Search for the cell housing the specified text and yield its (x, y) center coordinate. 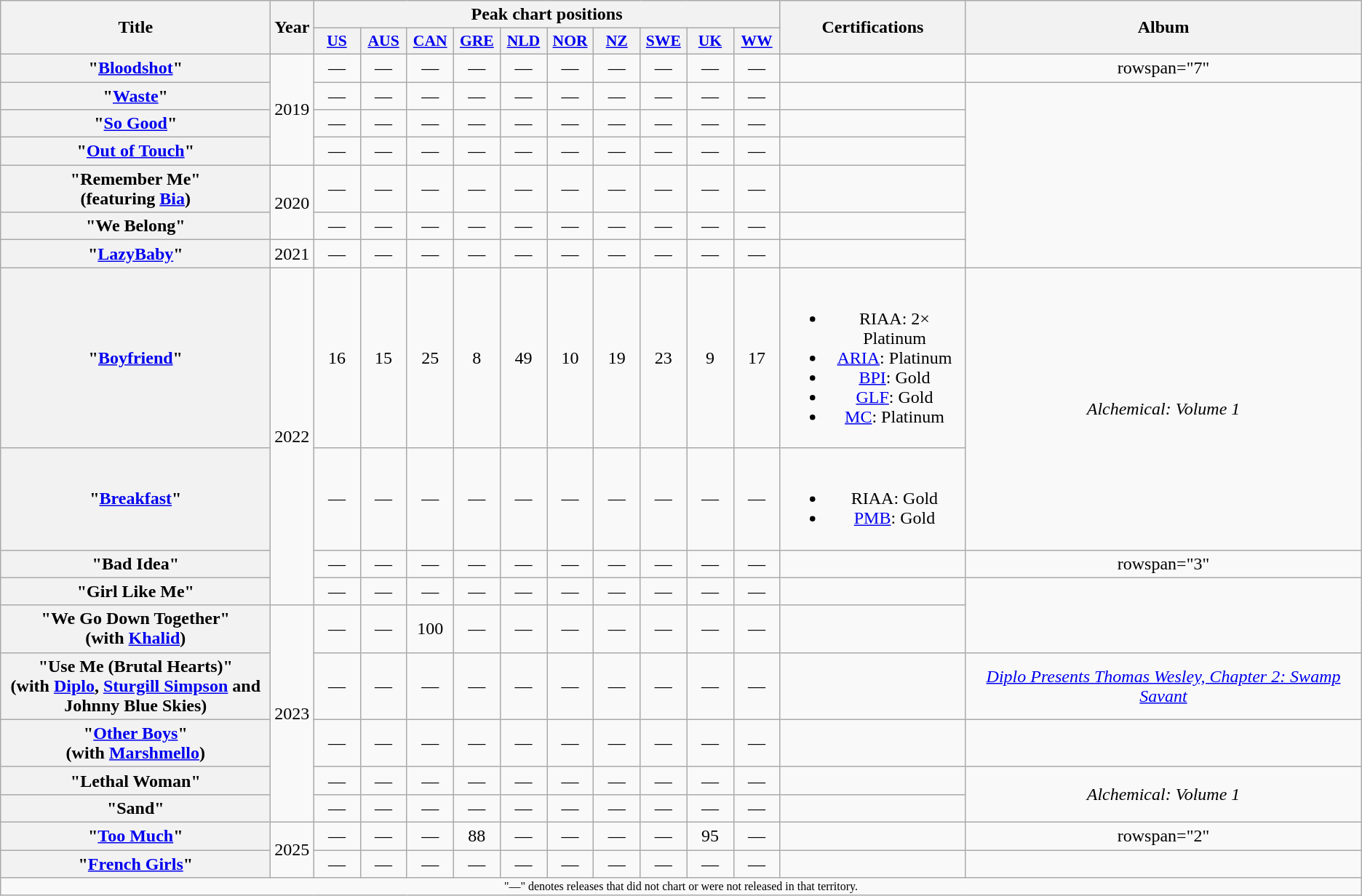
CAN (430, 41)
rowspan="2" (1163, 836)
2020 (292, 202)
"Breakfast" (135, 499)
2022 (292, 436)
Peak chart positions (547, 15)
NOR (570, 41)
2025 (292, 849)
rowspan="3" (1163, 564)
"We Go Down Together"(with Khalid) (135, 628)
"Waste" (135, 95)
Diplo Presents Thomas Wesley, Chapter 2: Swamp Savant (1163, 686)
RIAA: 2× PlatinumARIA: PlatinumBPI: GoldGLF: GoldMC: Platinum (873, 358)
"Bloodshot" (135, 68)
UK (710, 41)
US (337, 41)
Title (135, 28)
9 (710, 358)
"Bad Idea" (135, 564)
"Out of Touch" (135, 151)
23 (664, 358)
Certifications (873, 28)
"French Girls" (135, 863)
15 (383, 358)
95 (710, 836)
10 (570, 358)
"Boyfriend" (135, 358)
2021 (292, 254)
19 (617, 358)
"Use Me (Brutal Hearts)"(with Diplo, Sturgill Simpson and Johnny Blue Skies) (135, 686)
rowspan="7" (1163, 68)
"Girl Like Me" (135, 591)
88 (477, 836)
49 (523, 358)
"Other Boys"(with Marshmello) (135, 743)
"Sand" (135, 808)
100 (430, 628)
25 (430, 358)
WW (757, 41)
Album (1163, 28)
"So Good" (135, 124)
"LazyBaby" (135, 254)
GRE (477, 41)
2023 (292, 713)
AUS (383, 41)
"Remember Me"(featuring Bia) (135, 189)
"We Belong" (135, 226)
8 (477, 358)
"Lethal Woman" (135, 780)
16 (337, 358)
2019 (292, 109)
RIAA: GoldPMB: Gold (873, 499)
17 (757, 358)
NLD (523, 41)
"—" denotes releases that did not chart or were not released in that territory. (681, 887)
SWE (664, 41)
Year (292, 28)
"Too Much" (135, 836)
NZ (617, 41)
